Search for the cell housing the specified text and yield its [x, y] center coordinate. 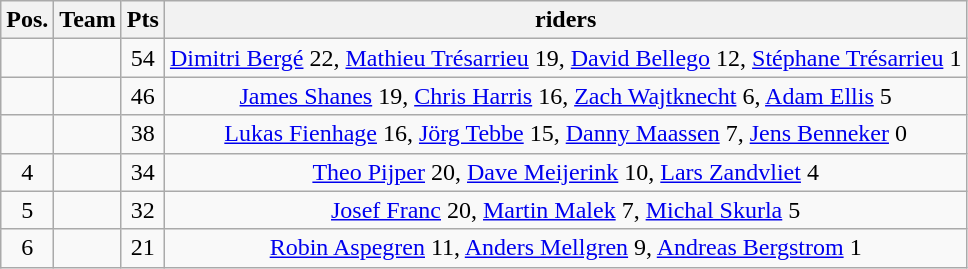
James Shanes 19, Chris Harris 16, Zach Wajtknecht 6, Adam Ellis 5 [566, 96]
riders [566, 20]
21 [142, 248]
34 [142, 172]
5 [28, 210]
46 [142, 96]
38 [142, 134]
Lukas Fienhage 16, Jörg Tebbe 15, Danny Maassen 7, Jens Benneker 0 [566, 134]
54 [142, 58]
32 [142, 210]
Josef Franc 20, Martin Malek 7, Michal Skurla 5 [566, 210]
Robin Aspegren 11, Anders Mellgren 9, Andreas Bergstrom 1 [566, 248]
Pos. [28, 20]
Theo Pijper 20, Dave Meijerink 10, Lars Zandvliet 4 [566, 172]
Team [88, 20]
4 [28, 172]
Dimitri Bergé 22, Mathieu Trésarrieu 19, David Bellego 12, Stéphane Trésarrieu 1 [566, 58]
6 [28, 248]
Pts [142, 20]
